For the text-containing cell, return its midpoint in [x, y] coordinate format. 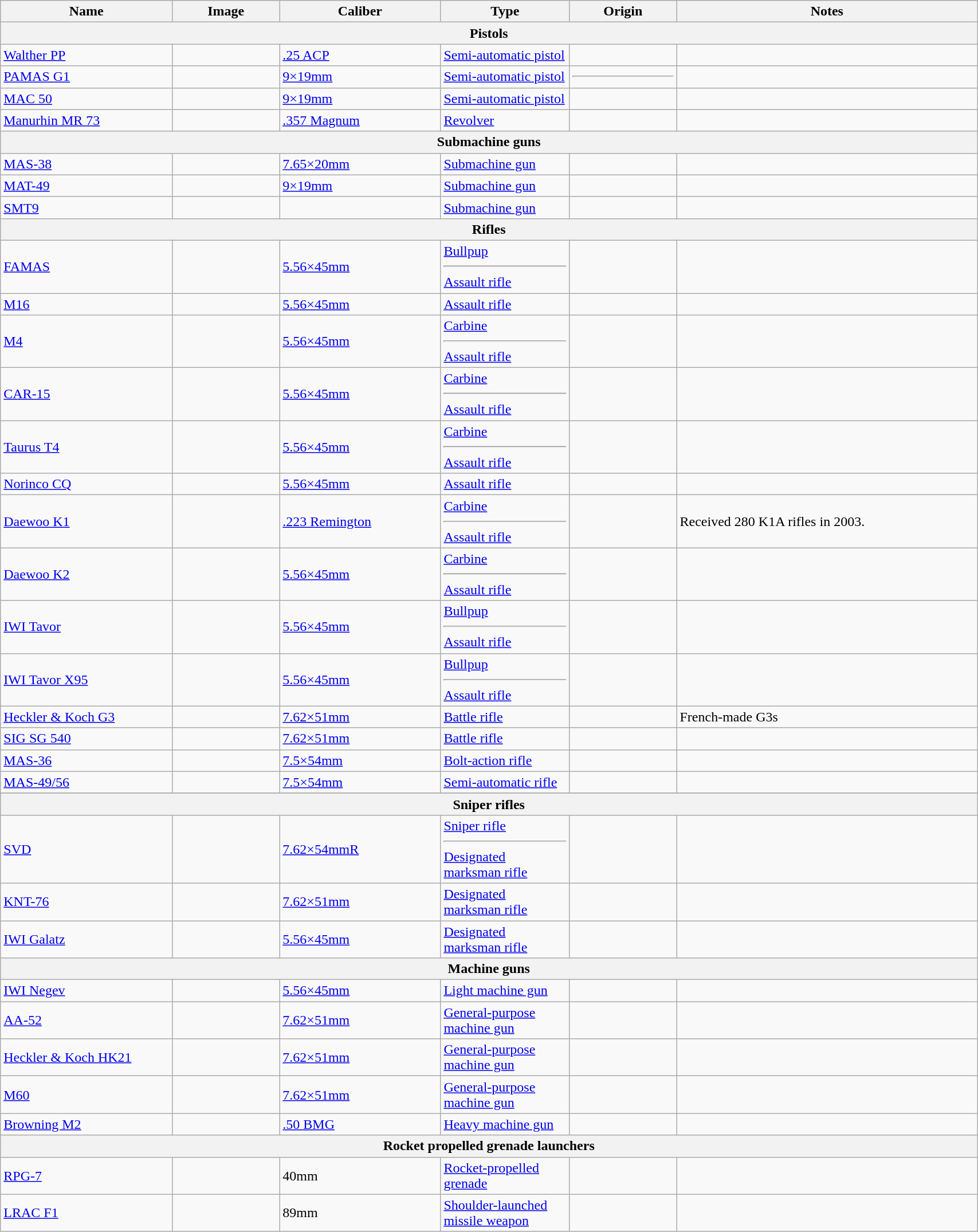
Heckler & Koch G3 [87, 717]
.50 BMG [360, 1124]
AA-52 [87, 1020]
89mm [360, 1213]
IWI Galatz [87, 939]
Daewoo K1 [87, 521]
Sniper rifles [489, 804]
Daewoo K2 [87, 574]
M4 [87, 342]
Rifles [489, 229]
IWI Tavor [87, 627]
RPG-7 [87, 1176]
KNT-76 [87, 902]
Received 280 K1A rifles in 2003. [827, 521]
MAS-36 [87, 760]
Walther PP [87, 55]
MAS-49/56 [87, 782]
40mm [360, 1176]
Heckler & Koch HK21 [87, 1058]
PAMAS G1 [87, 77]
FAMAS [87, 266]
.223 Remington [360, 521]
Caliber [360, 11]
Sniper rifleDesignated marksman rifle [505, 849]
Browning M2 [87, 1124]
Image [226, 11]
7.62×54mmR [360, 849]
M16 [87, 304]
Rocket propelled grenade launchers [489, 1146]
Shoulder-launched missile weapon [505, 1213]
Machine guns [489, 969]
SVD [87, 849]
IWI Negev [87, 991]
Heavy machine gun [505, 1124]
.357 Magnum [360, 120]
CAR-15 [87, 394]
SIG SG 540 [87, 739]
Manurhin MR 73 [87, 120]
Type [505, 11]
MAC 50 [87, 99]
Semi-automatic rifle [505, 782]
Rocket-propelled grenade [505, 1176]
Pistols [489, 33]
Submachine guns [489, 142]
LRAC F1 [87, 1213]
Name [87, 11]
IWI Tavor X95 [87, 680]
M60 [87, 1094]
Taurus T4 [87, 447]
Norinco CQ [87, 484]
Origin [623, 11]
Light machine gun [505, 991]
Notes [827, 11]
.25 ACP [360, 55]
Revolver [505, 120]
SMT9 [87, 207]
MAT-49 [87, 186]
French-made G3s [827, 717]
MAS-38 [87, 164]
7.65×20mm [360, 164]
Bolt-action rifle [505, 760]
